Scan for the cell matching the given text and deliver its (X, Y) coordinate at center. 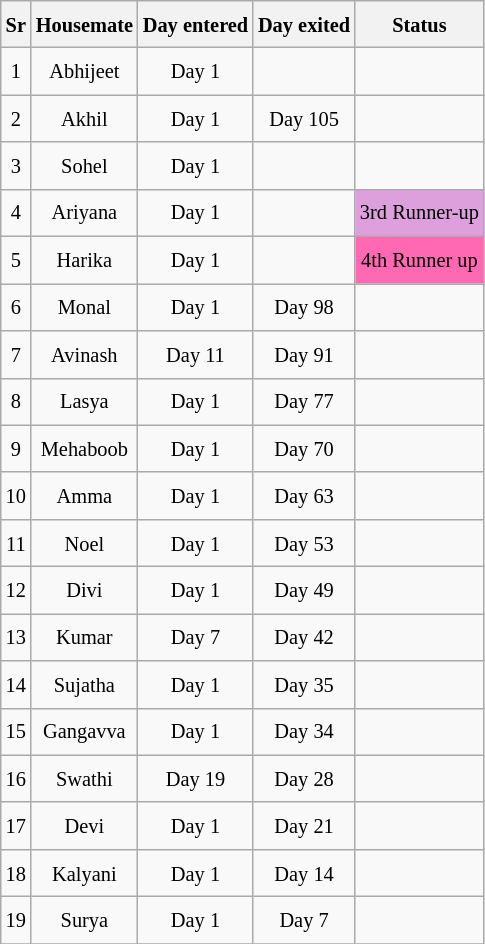
Day 34 (304, 732)
Day 53 (304, 542)
18 (16, 872)
Surya (84, 920)
Abhijeet (84, 72)
Day 35 (304, 684)
14 (16, 684)
Day 11 (196, 354)
Day entered (196, 24)
11 (16, 542)
Day 91 (304, 354)
Day exited (304, 24)
Kalyani (84, 872)
Amma (84, 496)
Swathi (84, 778)
19 (16, 920)
4 (16, 212)
Day 77 (304, 402)
Sujatha (84, 684)
Day 63 (304, 496)
9 (16, 448)
Akhil (84, 118)
Monal (84, 306)
Day 49 (304, 590)
Gangavva (84, 732)
7 (16, 354)
3 (16, 166)
12 (16, 590)
Harika (84, 260)
Sohel (84, 166)
Day 70 (304, 448)
1 (16, 72)
Day 19 (196, 778)
Noel (84, 542)
4th Runner up (420, 260)
Lasya (84, 402)
Avinash (84, 354)
Day 105 (304, 118)
Ariyana (84, 212)
5 (16, 260)
13 (16, 636)
Day 28 (304, 778)
8 (16, 402)
10 (16, 496)
Divi (84, 590)
Kumar (84, 636)
Devi (84, 826)
16 (16, 778)
17 (16, 826)
15 (16, 732)
3rd Runner-up (420, 212)
Day 14 (304, 872)
Sr (16, 24)
Status (420, 24)
Day 42 (304, 636)
Housemate (84, 24)
Mehaboob (84, 448)
Day 98 (304, 306)
2 (16, 118)
6 (16, 306)
Day 21 (304, 826)
